Detect which cell encompasses the target text, then output its [X, Y] center coordinate. 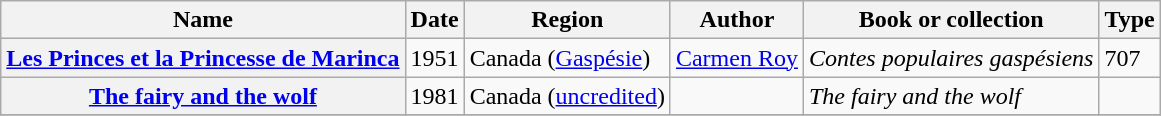
Les Princes et la Princesse de Marinca [203, 58]
Region [567, 20]
707 [1130, 58]
Book or collection [951, 20]
1951 [434, 58]
Contes populaires gaspésiens [951, 58]
Date [434, 20]
Name [203, 20]
Canada (uncredited) [567, 96]
Canada (Gaspésie) [567, 58]
Carmen Roy [736, 58]
Type [1130, 20]
Author [736, 20]
1981 [434, 96]
